From the cell containing the given text, extract its center point as [X, Y] coordinate. 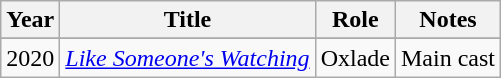
Title [188, 20]
Oxlade [355, 58]
Notes [448, 20]
Year [30, 20]
Like Someone's Watching [188, 58]
Main cast [448, 58]
Role [355, 20]
2020 [30, 58]
